Detect which cell encompasses the target text, then output its (x, y) center coordinate. 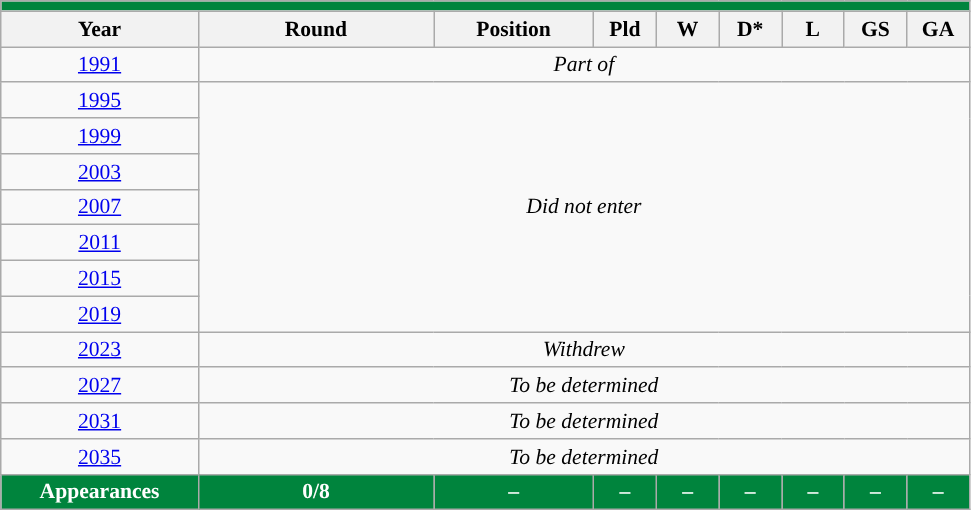
Position (514, 29)
L (814, 29)
D* (750, 29)
2023 (100, 350)
Pld (626, 29)
Appearances (100, 492)
GS (876, 29)
Withdrew (584, 350)
1995 (100, 101)
2035 (100, 457)
Part of (584, 65)
GA (938, 29)
Did not enter (584, 208)
Year (100, 29)
2003 (100, 172)
0/8 (316, 492)
1991 (100, 65)
2027 (100, 386)
2031 (100, 421)
2015 (100, 279)
2007 (100, 207)
1999 (100, 136)
2019 (100, 314)
Round (316, 29)
W (688, 29)
2011 (100, 243)
